Output the [x, y] coordinate of the center of the cell containing the given text.  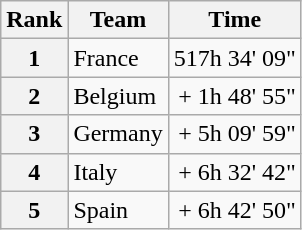
France [118, 58]
Rank [34, 20]
Italy [118, 172]
2 [34, 96]
4 [34, 172]
Spain [118, 210]
Belgium [118, 96]
+ 5h 09' 59" [234, 134]
+ 1h 48' 55" [234, 96]
+ 6h 32' 42" [234, 172]
Time [234, 20]
1 [34, 58]
Germany [118, 134]
+ 6h 42' 50" [234, 210]
517h 34' 09" [234, 58]
Team [118, 20]
5 [34, 210]
3 [34, 134]
